Provide the [x, y] coordinate of the cell's center where the given text is located.  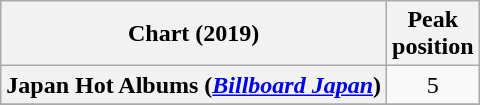
5 [433, 85]
Chart (2019) [194, 34]
Japan Hot Albums (Billboard Japan) [194, 85]
Peakposition [433, 34]
